Capture the cell that displays the provided text and extract its [X, Y] central coordinate. 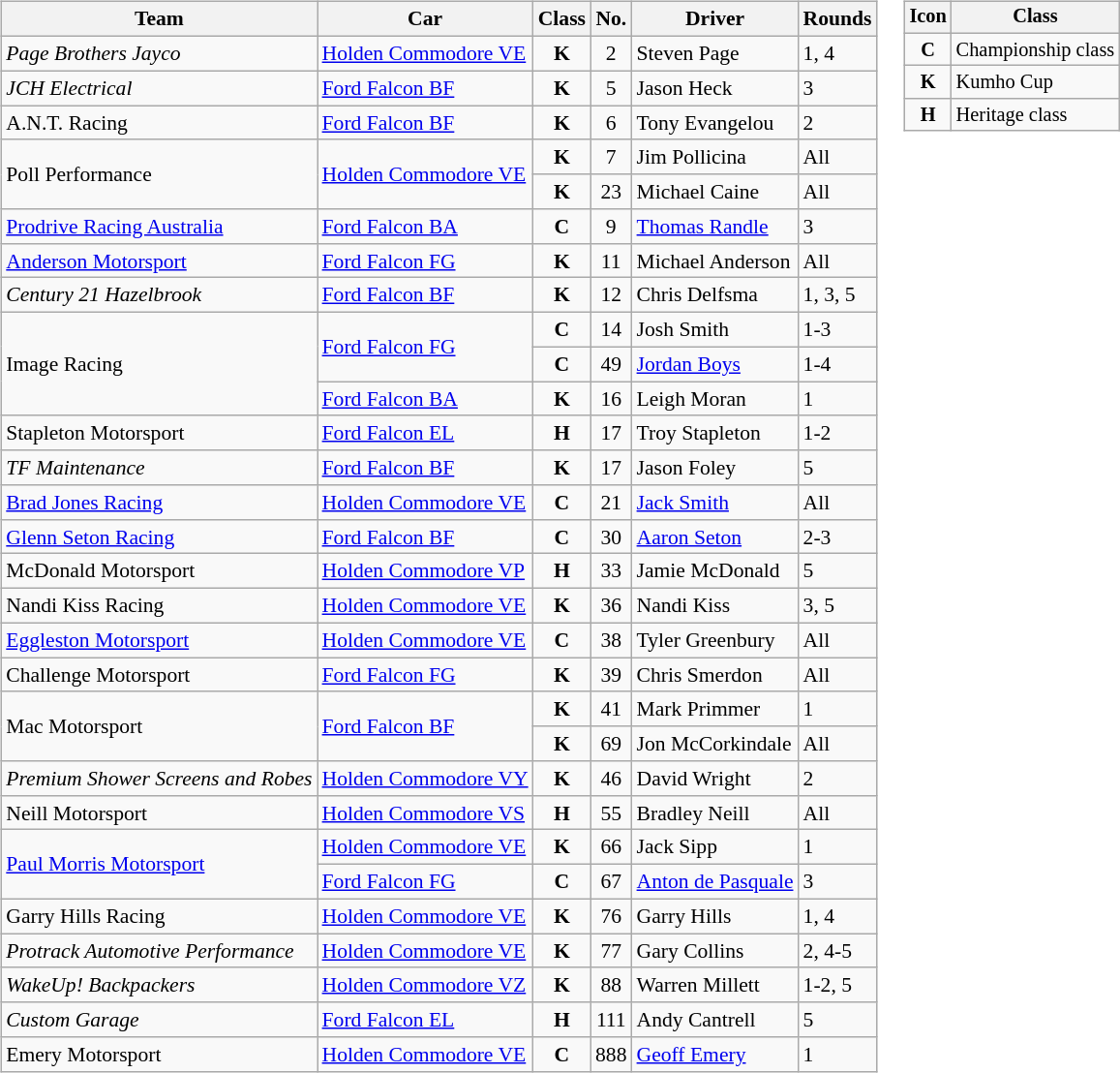
Jack Sipp [715, 847]
46 [612, 779]
Bradley Neill [715, 812]
1-2, 5 [838, 985]
Challenge Motorsport [159, 675]
Josh Smith [715, 329]
49 [612, 364]
Stapleton Motorsport [159, 433]
Premium Shower Screens and Robes [159, 779]
66 [612, 847]
Poll Performance [159, 174]
Aaron Seton [715, 536]
Jason Foley [715, 468]
Driver [715, 19]
Michael Anderson [715, 261]
David Wright [715, 779]
69 [612, 744]
Jordan Boys [715, 364]
2-3 [838, 536]
11 [612, 261]
No. [612, 19]
Anderson Motorsport [159, 261]
Michael Caine [715, 192]
Tony Evangelou [715, 123]
21 [612, 503]
88 [612, 985]
Car [426, 19]
Heritage class [1036, 115]
1-2 [838, 433]
Rounds [838, 19]
Jason Heck [715, 88]
Icon [928, 17]
14 [612, 329]
WakeUp! Backpackers [159, 985]
Leigh Moran [715, 399]
Team [159, 19]
A.N.T. Racing [159, 123]
Prodrive Racing Australia [159, 227]
TF Maintenance [159, 468]
67 [612, 881]
Jack Smith [715, 503]
77 [612, 951]
Mac Motorsport [159, 726]
McDonald Motorsport [159, 571]
Geoff Emery [715, 1055]
Gary Collins [715, 951]
1, 3, 5 [838, 295]
3, 5 [838, 605]
Chris Delfsma [715, 295]
Image Racing [159, 364]
39 [612, 675]
33 [612, 571]
38 [612, 640]
Troy Stapleton [715, 433]
41 [612, 709]
2, 4-5 [838, 951]
Brad Jones Racing [159, 503]
Eggleston Motorsport [159, 640]
Thomas Randle [715, 227]
Glenn Seton Racing [159, 536]
Steven Page [715, 53]
7 [612, 157]
Garry Hills Racing [159, 916]
Holden Commodore VS [426, 812]
Jamie McDonald [715, 571]
Paul Morris Motorsport [159, 864]
Holden Commodore VP [426, 571]
Neill Motorsport [159, 812]
12 [612, 295]
30 [612, 536]
111 [612, 1020]
76 [612, 916]
Anton de Pasquale [715, 881]
Protrack Automotive Performance [159, 951]
Holden Commodore VY [426, 779]
6 [612, 123]
36 [612, 605]
Jon McCorkindale [715, 744]
Page Brothers Jayco [159, 53]
1-3 [838, 329]
JCH Electrical [159, 88]
55 [612, 812]
888 [612, 1055]
Holden Commodore VZ [426, 985]
Mark Primmer [715, 709]
Garry Hills [715, 916]
Tyler Greenbury [715, 640]
Jim Pollicina [715, 157]
Chris Smerdon [715, 675]
23 [612, 192]
9 [612, 227]
Nandi Kiss Racing [159, 605]
Emery Motorsport [159, 1055]
Nandi Kiss [715, 605]
Championship class [1036, 49]
Custom Garage [159, 1020]
1-4 [838, 364]
Century 21 Hazelbrook [159, 295]
Andy Cantrell [715, 1020]
16 [612, 399]
Kumho Cup [1036, 82]
Warren Millett [715, 985]
